Find where the given text appears and provide that cell's center as (X, Y) coordinate. 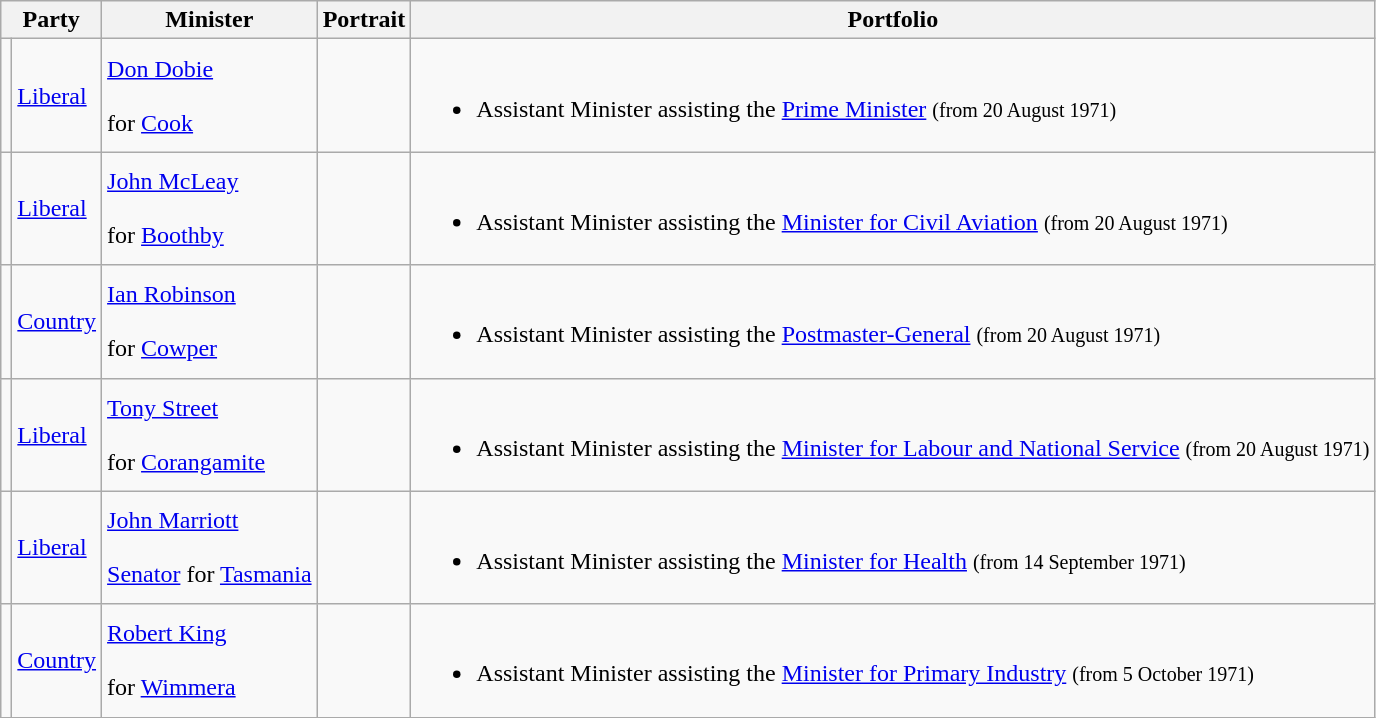
Assistant Minister assisting the Postmaster-General (from 20 August 1971) (893, 322)
Ian Robinson for Cowper (210, 322)
Don Dobie for Cook (210, 96)
Robert King for Wimmera (210, 660)
Party (52, 20)
Assistant Minister assisting the Minister for Labour and National Service (from 20 August 1971) (893, 434)
Tony Street for Corangamite (210, 434)
Portrait (364, 20)
Assistant Minister assisting the Minister for Health (from 14 September 1971) (893, 548)
Assistant Minister assisting the Minister for Civil Aviation (from 20 August 1971) (893, 208)
Minister (210, 20)
Assistant Minister assisting the Prime Minister (from 20 August 1971) (893, 96)
John McLeay for Boothby (210, 208)
Portfolio (893, 20)
Assistant Minister assisting the Minister for Primary Industry (from 5 October 1971) (893, 660)
John Marriott Senator for Tasmania (210, 548)
